Extract the (X, Y) coordinate from the center of the cell holding the provided text.  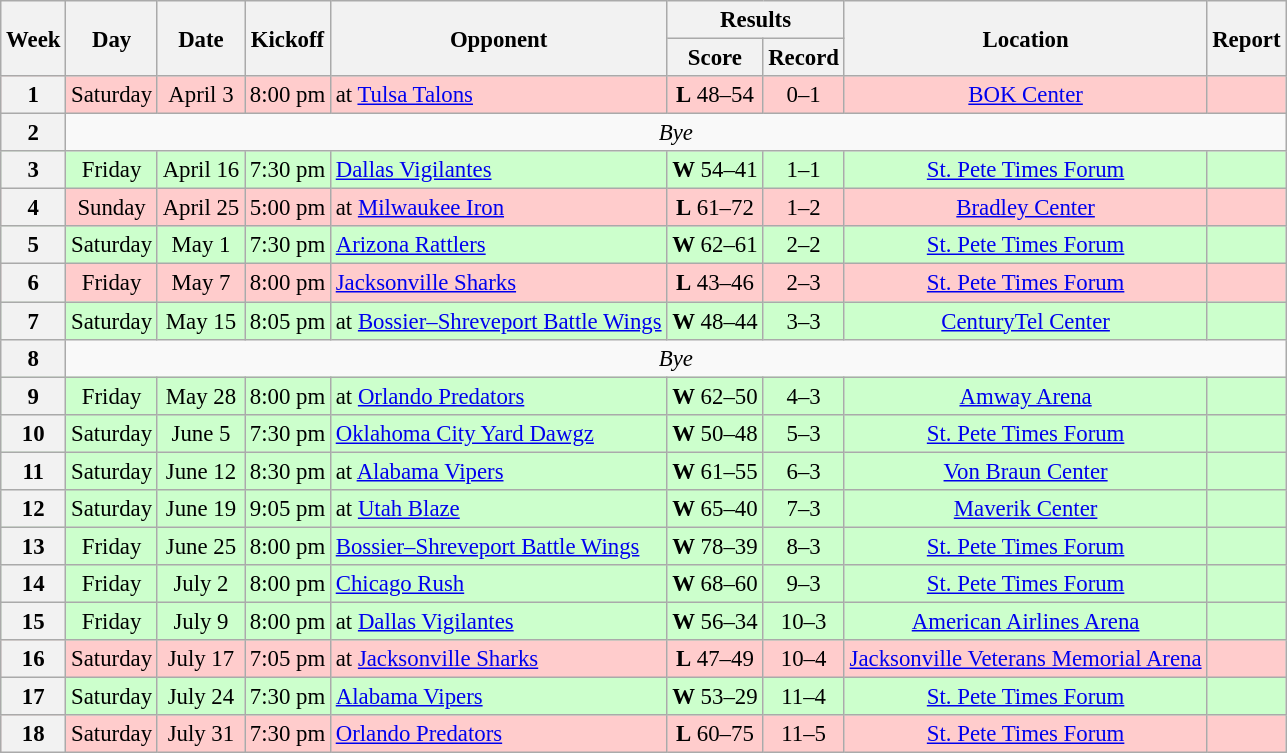
9 (34, 396)
L 47–49 (715, 659)
CenturyTel Center (1026, 321)
7–3 (804, 509)
L 61–72 (715, 208)
W 78–39 (715, 546)
Opponent (498, 38)
Report (1246, 38)
12 (34, 509)
6 (34, 283)
Chicago Rush (498, 584)
W 56–34 (715, 621)
W 54–41 (715, 170)
4 (34, 208)
17 (34, 697)
July 17 (200, 659)
Day (112, 38)
3–3 (804, 321)
June 19 (200, 509)
11–4 (804, 697)
June 5 (200, 433)
W 61–55 (715, 471)
11–5 (804, 734)
April 3 (200, 95)
3 (34, 170)
Von Braun Center (1026, 471)
18 (34, 734)
10 (34, 433)
4–3 (804, 396)
W 68–60 (715, 584)
11 (34, 471)
at Jacksonville Sharks (498, 659)
Jacksonville Veterans Memorial Arena (1026, 659)
Date (200, 38)
5:00 pm (288, 208)
1–1 (804, 170)
Bradley Center (1026, 208)
5 (34, 245)
July 24 (200, 697)
June 25 (200, 546)
Dallas Vigilantes (498, 170)
0–1 (804, 95)
W 53–29 (715, 697)
8–3 (804, 546)
L 43–46 (715, 283)
2 (34, 133)
10–4 (804, 659)
16 (34, 659)
8:30 pm (288, 471)
Bossier–Shreveport Battle Wings (498, 546)
May 28 (200, 396)
Amway Arena (1026, 396)
7:05 pm (288, 659)
Kickoff (288, 38)
W 48–44 (715, 321)
April 16 (200, 170)
May 7 (200, 283)
9:05 pm (288, 509)
5–3 (804, 433)
at Orlando Predators (498, 396)
May 15 (200, 321)
6–3 (804, 471)
Week (34, 38)
at Tulsa Talons (498, 95)
10–3 (804, 621)
American Airlines Arena (1026, 621)
W 62–50 (715, 396)
8:05 pm (288, 321)
Record (804, 58)
Location (1026, 38)
Results (756, 20)
W 62–61 (715, 245)
13 (34, 546)
Maverik Center (1026, 509)
Arizona Rattlers (498, 245)
8 (34, 358)
Score (715, 58)
Jacksonville Sharks (498, 283)
Orlando Predators (498, 734)
July 9 (200, 621)
7 (34, 321)
W 65–40 (715, 509)
W 50–48 (715, 433)
2–2 (804, 245)
Alabama Vipers (498, 697)
Oklahoma City Yard Dawgz (498, 433)
L 60–75 (715, 734)
at Alabama Vipers (498, 471)
April 25 (200, 208)
at Milwaukee Iron (498, 208)
at Utah Blaze (498, 509)
at Dallas Vigilantes (498, 621)
15 (34, 621)
9–3 (804, 584)
at Bossier–Shreveport Battle Wings (498, 321)
14 (34, 584)
June 12 (200, 471)
L 48–54 (715, 95)
May 1 (200, 245)
July 31 (200, 734)
1 (34, 95)
2–3 (804, 283)
1–2 (804, 208)
July 2 (200, 584)
Sunday (112, 208)
BOK Center (1026, 95)
